Search for the cell housing the specified text and yield its [X, Y] center coordinate. 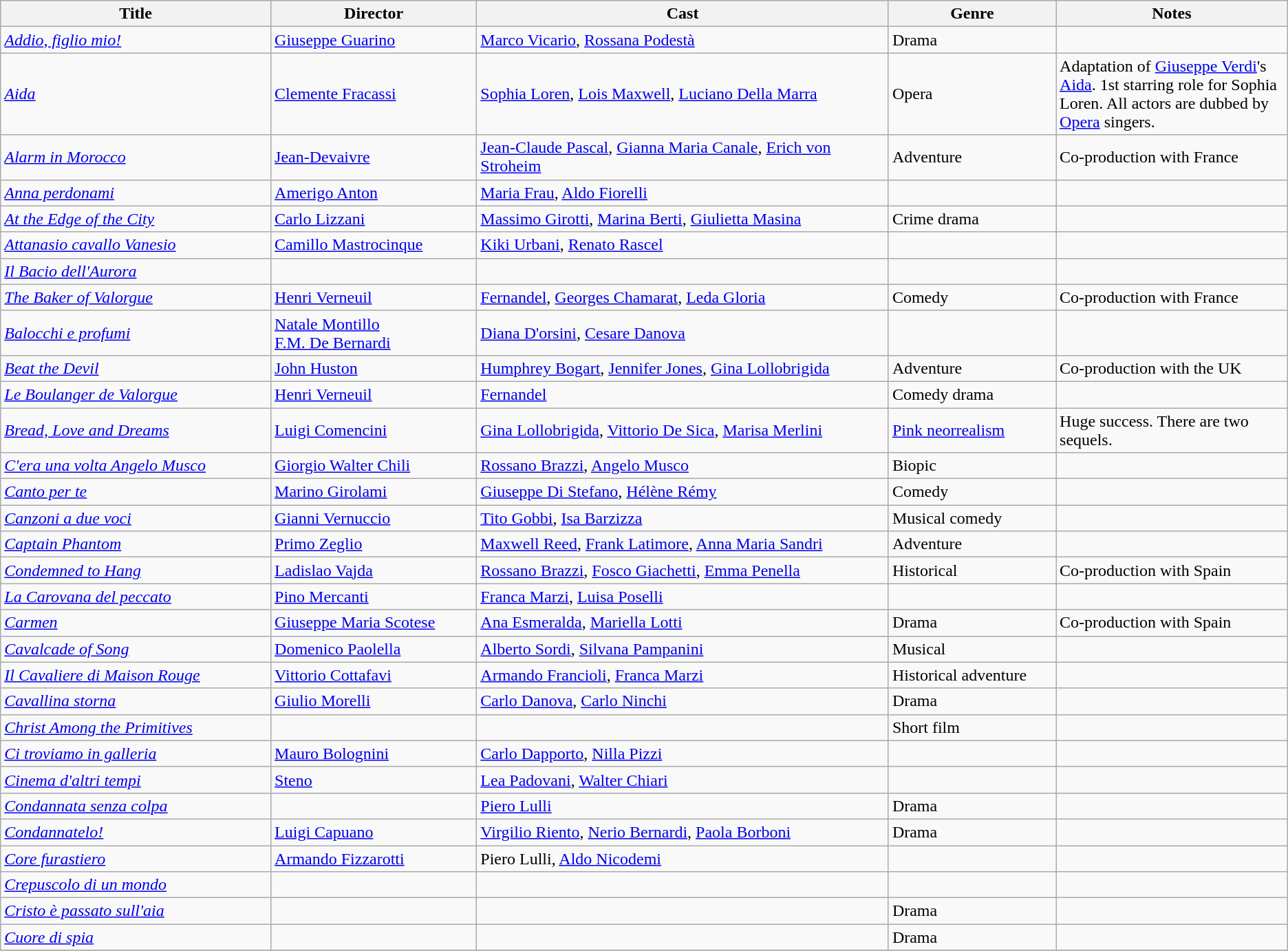
Il Bacio dell'Aurora [136, 271]
C'era una volta Angelo Musco [136, 466]
Tito Gobbi, Isa Barzizza [683, 518]
Biopic [972, 466]
Rossano Brazzi, Fosco Giachetti, Emma Penella [683, 570]
Luigi Capuano [374, 832]
Carlo Danova, Carlo Ninchi [683, 701]
Cast [683, 14]
Alarm in Morocco [136, 157]
Amerigo Anton [374, 193]
Short film [972, 727]
Carmen [136, 623]
Giuseppe Maria Scotese [374, 623]
Musical comedy [972, 518]
Mauro Bolognini [374, 754]
Crepuscolo di un mondo [136, 885]
Piero Lulli, Aldo Nicodemi [683, 858]
Cavalcade of Song [136, 649]
Historical adventure [972, 675]
Vittorio Cottafavi [374, 675]
Captain Phantom [136, 544]
Condannatelo! [136, 832]
John Huston [374, 368]
Bread, Love and Dreams [136, 429]
Armando Fizzarotti [374, 858]
Carlo Dapporto, Nilla Pizzi [683, 754]
Humphrey Bogart, Jennifer Jones, Gina Lollobrigida [683, 368]
Title [136, 14]
The Baker of Valorgue [136, 297]
Giuseppe Guarino [374, 40]
Sophia Loren, Lois Maxwell, Luciano Della Marra [683, 94]
Anna perdonami [136, 193]
Fernandel [683, 394]
Luigi Comencini [374, 429]
Co-production with the UK [1172, 368]
Marino Girolami [374, 492]
Le Boulanger de Valorgue [136, 394]
Kiki Urbani, Renato Rascel [683, 245]
Giorgio Walter Chili [374, 466]
Comedy drama [972, 394]
Rossano Brazzi, Angelo Musco [683, 466]
Ana Esmeralda, Mariella Lotti [683, 623]
Cuore di spia [136, 937]
Cinema d'altri tempi [136, 780]
Condemned to Hang [136, 570]
Balocchi e profumi [136, 333]
Core furastiero [136, 858]
Camillo Mastrocinque [374, 245]
At the Edge of the City [136, 219]
Steno [374, 780]
Beat the Devil [136, 368]
Armando Francioli, Franca Marzi [683, 675]
Cavallina storna [136, 701]
Crime drama [972, 219]
Carlo Lizzani [374, 219]
Addio, figlio mio! [136, 40]
Maxwell Reed, Frank Latimore, Anna Maria Sandri [683, 544]
La Carovana del peccato [136, 597]
Gianni Vernuccio [374, 518]
Canzoni a due voci [136, 518]
Gina Lollobrigida, Vittorio De Sica, Marisa Merlini [683, 429]
Attanasio cavallo Vanesio [136, 245]
Virgilio Riento, Nerio Bernardi, Paola Borboni [683, 832]
Fernandel, Georges Chamarat, Leda Gloria [683, 297]
Adaptation of Giuseppe Verdi's Aida. 1st starring role for Sophia Loren. All actors are dubbed by Opera singers. [1172, 94]
Notes [1172, 14]
Cristo è passato sull'aia [136, 911]
Giulio Morelli [374, 701]
Musical [972, 649]
Lea Padovani, Walter Chiari [683, 780]
Domenico Paolella [374, 649]
Jean-Claude Pascal, Gianna Maria Canale, Erich von Stroheim [683, 157]
Aida [136, 94]
Pino Mercanti [374, 597]
Natale MontilloF.M. De Bernardi [374, 333]
Condannata senza colpa [136, 806]
Diana D'orsini, Cesare Danova [683, 333]
Piero Lulli [683, 806]
Christ Among the Primitives [136, 727]
Il Cavaliere di Maison Rouge [136, 675]
Clemente Fracassi [374, 94]
Historical [972, 570]
Jean-Devaivre [374, 157]
Genre [972, 14]
Huge success. There are two sequels. [1172, 429]
Director [374, 14]
Franca Marzi, Luisa Poselli [683, 597]
Ci troviamo in galleria [136, 754]
Ladislao Vajda [374, 570]
Massimo Girotti, Marina Berti, Giulietta Masina [683, 219]
Primo Zeglio [374, 544]
Maria Frau, Aldo Fiorelli [683, 193]
Pink neorrealism [972, 429]
Alberto Sordi, Silvana Pampanini [683, 649]
Marco Vicario, Rossana Podestà [683, 40]
Giuseppe Di Stefano, Hélène Rémy [683, 492]
Opera [972, 94]
Canto per te [136, 492]
